From the cell containing the given text, extract its center point as (x, y) coordinate. 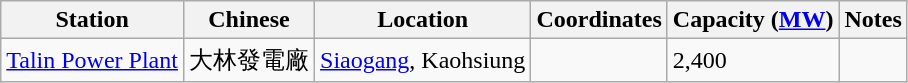
Capacity (MW) (753, 20)
Talin Power Plant (92, 60)
Notes (873, 20)
大林發電廠 (248, 60)
2,400 (753, 60)
Coordinates (599, 20)
Station (92, 20)
Siaogang, Kaohsiung (423, 60)
Chinese (248, 20)
Location (423, 20)
